Scan for the cell matching the given text and deliver its (X, Y) coordinate at center. 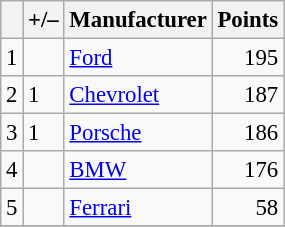
4 (12, 170)
5 (12, 208)
Ferrari (138, 208)
58 (248, 208)
+/– (44, 20)
187 (248, 95)
176 (248, 170)
2 (12, 95)
3 (12, 133)
Porsche (138, 133)
BMW (138, 170)
195 (248, 58)
Chevrolet (138, 95)
Manufacturer (138, 20)
Ford (138, 58)
186 (248, 133)
Points (248, 20)
